Return the [X, Y] coordinate for the center point of the cell that contains the specified text.  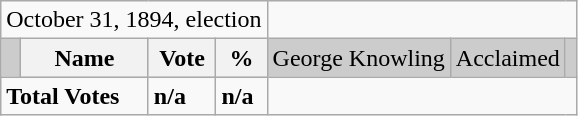
Name [85, 58]
October 31, 1894, election [134, 20]
Total Votes [75, 96]
George Knowling [358, 58]
Acclaimed [508, 58]
% [242, 58]
Vote [182, 58]
